For the text-containing cell, return its midpoint in (x, y) coordinate format. 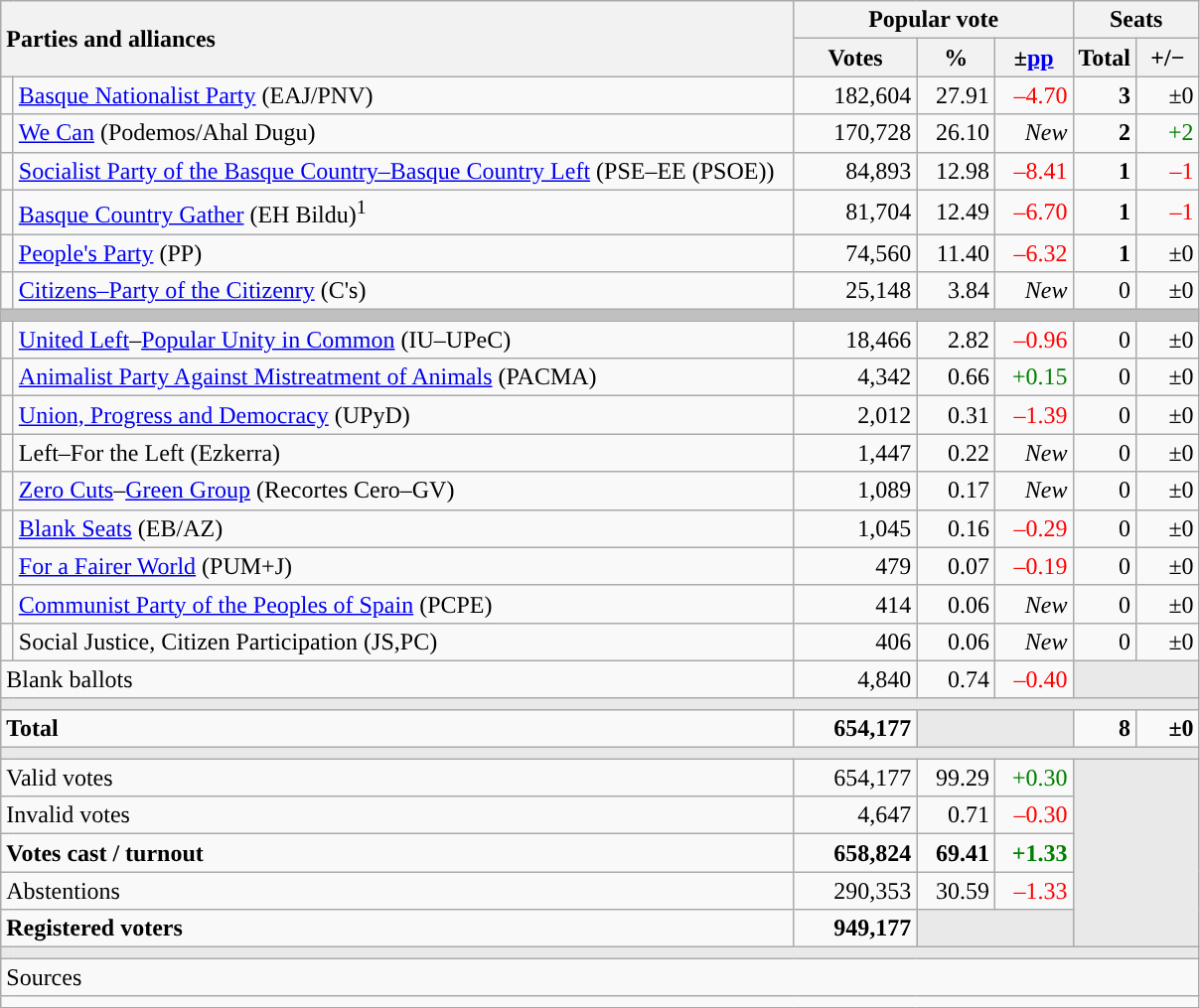
Animalist Party Against Mistreatment of Animals (PACMA) (403, 377)
0.74 (956, 679)
Citizens–Party of the Citizenry (C's) (403, 291)
–0.40 (1033, 679)
Blank Seats (EB/AZ) (403, 528)
4,647 (855, 815)
+0.30 (1033, 778)
–0.19 (1033, 566)
Registered voters (397, 929)
+/− (1168, 58)
–4.70 (1033, 95)
0.17 (956, 491)
Abstentions (397, 891)
–0.30 (1033, 815)
414 (855, 604)
3.84 (956, 291)
Socialist Party of the Basque Country–Basque Country Left (PSE–EE (PSOE)) (403, 171)
0.31 (956, 415)
Popular vote (934, 20)
0.71 (956, 815)
406 (855, 642)
2,012 (855, 415)
+0.15 (1033, 377)
74,560 (855, 253)
12.98 (956, 171)
182,604 (855, 95)
–0.96 (1033, 340)
–1.39 (1033, 415)
8 (1105, 728)
Sources (600, 977)
Communist Party of the Peoples of Spain (PCPE) (403, 604)
27.91 (956, 95)
–8.41 (1033, 171)
Blank ballots (397, 679)
We Can (Podemos/Ahal Dugu) (403, 133)
United Left–Popular Unity in Common (IU–UPeC) (403, 340)
2.82 (956, 340)
3 (1105, 95)
Seats (1136, 20)
69.41 (956, 853)
4,840 (855, 679)
18,466 (855, 340)
Social Justice, Citizen Participation (JS,PC) (403, 642)
0.07 (956, 566)
479 (855, 566)
1,447 (855, 453)
170,728 (855, 133)
84,893 (855, 171)
99.29 (956, 778)
+2 (1168, 133)
Valid votes (397, 778)
–0.29 (1033, 528)
+1.33 (1033, 853)
Votes (855, 58)
±pp (1033, 58)
658,824 (855, 853)
Basque Country Gather (EH Bildu)1 (403, 213)
0.16 (956, 528)
290,353 (855, 891)
% (956, 58)
1,045 (855, 528)
1,089 (855, 491)
Basque Nationalist Party (EAJ/PNV) (403, 95)
–6.70 (1033, 213)
4,342 (855, 377)
Zero Cuts–Green Group (Recortes Cero–GV) (403, 491)
For a Fairer World (PUM+J) (403, 566)
81,704 (855, 213)
0.22 (956, 453)
30.59 (956, 891)
–1.33 (1033, 891)
Parties and alliances (397, 39)
–6.32 (1033, 253)
25,148 (855, 291)
Votes cast / turnout (397, 853)
949,177 (855, 929)
2 (1105, 133)
11.40 (956, 253)
0.66 (956, 377)
Invalid votes (397, 815)
People's Party (PP) (403, 253)
Left–For the Left (Ezkerra) (403, 453)
Union, Progress and Democracy (UPyD) (403, 415)
26.10 (956, 133)
12.49 (956, 213)
